Detect which cell encompasses the target text, then output its [x, y] center coordinate. 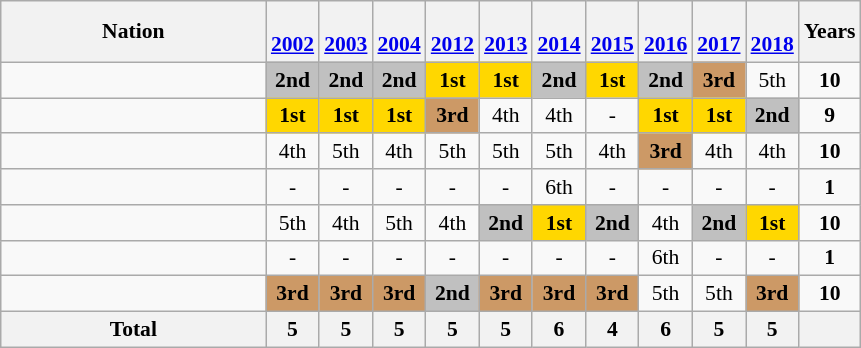
2004 [398, 32]
Years [830, 32]
2013 [506, 32]
2017 [718, 32]
2016 [666, 32]
2012 [452, 32]
2014 [558, 32]
Nation [134, 32]
2002 [292, 32]
2015 [612, 32]
9 [830, 116]
2018 [772, 32]
4 [612, 330]
2003 [346, 32]
Total [134, 330]
